For the text-containing cell, return its midpoint in [x, y] coordinate format. 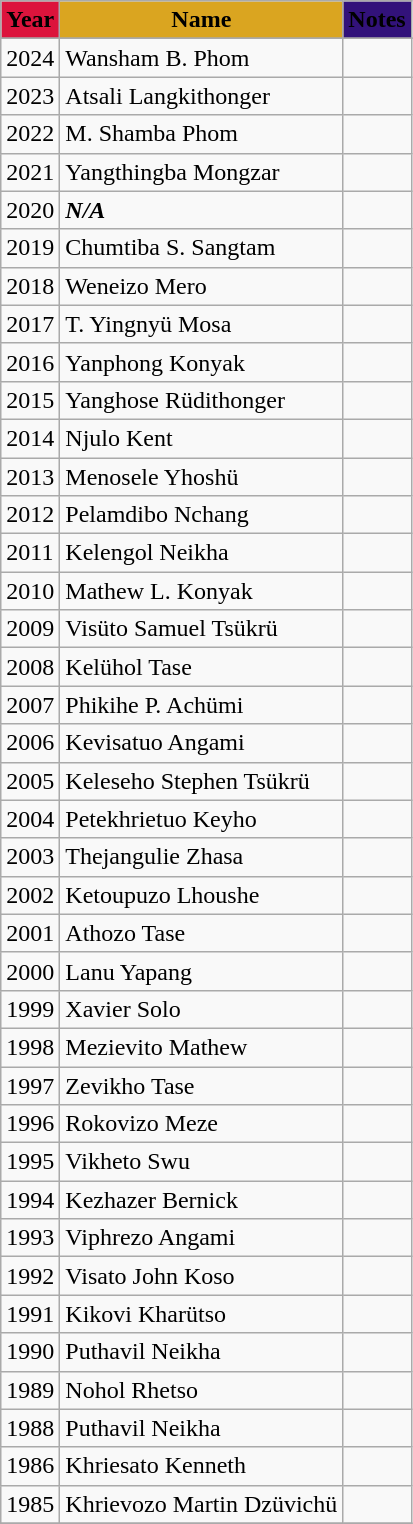
Kezhazer Bernick [202, 1200]
1988 [30, 1428]
2021 [30, 172]
Weneizo Mero [202, 286]
1998 [30, 1047]
2008 [30, 667]
2000 [30, 971]
2007 [30, 705]
2016 [30, 362]
2009 [30, 629]
2001 [30, 933]
Khrievozo Martin Dzüvichü [202, 1504]
1996 [30, 1124]
1989 [30, 1390]
Visato John Koso [202, 1276]
2020 [30, 210]
Atsali Langkithonger [202, 96]
1999 [30, 1009]
2004 [30, 819]
Ketoupuzo Lhoushe [202, 895]
1995 [30, 1162]
Keleseho Stephen Tsükrü [202, 781]
Name [202, 20]
2013 [30, 477]
2002 [30, 895]
1993 [30, 1238]
Zevikho Tase [202, 1085]
M. Shamba Phom [202, 134]
Pelamdibo Nchang [202, 515]
Yangthingba Mongzar [202, 172]
Chumtiba S. Sangtam [202, 248]
Kelühol Tase [202, 667]
Petekhrietuo Keyho [202, 819]
Kevisatuo Angami [202, 743]
Njulo Kent [202, 438]
Rokovizo Meze [202, 1124]
Mathew L. Konyak [202, 591]
Kikovi Kharütso [202, 1314]
Xavier Solo [202, 1009]
2003 [30, 857]
2024 [30, 58]
Year [30, 20]
2014 [30, 438]
Khriesato Kenneth [202, 1466]
Thejangulie Zhasa [202, 857]
2022 [30, 134]
2005 [30, 781]
Yanghose Rüdithonger [202, 400]
2023 [30, 96]
2019 [30, 248]
1994 [30, 1200]
2012 [30, 515]
Yanphong Konyak [202, 362]
1991 [30, 1314]
1992 [30, 1276]
1997 [30, 1085]
2015 [30, 400]
Wansham B. Phom [202, 58]
2017 [30, 324]
1986 [30, 1466]
Menosele Yhoshü [202, 477]
Vikheto Swu [202, 1162]
T. Yingnyü Mosa [202, 324]
Nohol Rhetso [202, 1390]
1990 [30, 1352]
Mezievito Mathew [202, 1047]
Athozo Tase [202, 933]
Phikihe P. Achümi [202, 705]
2006 [30, 743]
N/A [202, 210]
2018 [30, 286]
2010 [30, 591]
Kelengol Neikha [202, 553]
1985 [30, 1504]
Visüto Samuel Tsükrü [202, 629]
Lanu Yapang [202, 971]
Viphrezo Angami [202, 1238]
2011 [30, 553]
Notes [377, 20]
